Locate the cell with the specified text and output its [x, y] center coordinate. 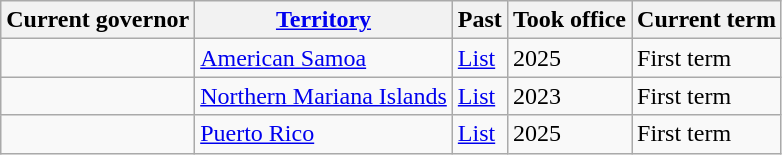
Current governor [98, 20]
Territory [324, 20]
Current term [707, 20]
2023 [569, 96]
American Samoa [324, 58]
Puerto Rico [324, 134]
Past [480, 20]
Northern Mariana Islands [324, 96]
Took office [569, 20]
